Return the (x, y) coordinate for the center point of the cell that contains the specified text.  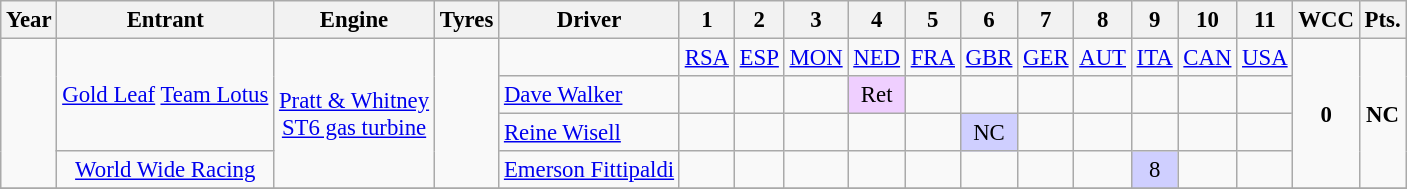
FRA (932, 58)
USA (1265, 58)
WCC (1326, 20)
RSA (706, 58)
Gold Leaf Team Lotus (166, 96)
1 (706, 20)
Entrant (166, 20)
Pts. (1382, 20)
3 (816, 20)
9 (1154, 20)
Dave Walker (590, 95)
NED (876, 58)
10 (1208, 20)
Pratt & WhitneyST6 gas turbine (354, 114)
Tyres (466, 20)
CAN (1208, 58)
MON (816, 58)
World Wide Racing (166, 170)
6 (988, 20)
GBR (988, 58)
Emerson Fittipaldi (590, 170)
2 (759, 20)
Ret (876, 95)
4 (876, 20)
ESP (759, 58)
GER (1046, 58)
AUT (1102, 58)
Reine Wisell (590, 133)
Year (29, 20)
11 (1265, 20)
Engine (354, 20)
ITA (1154, 58)
Driver (590, 20)
0 (1326, 114)
7 (1046, 20)
5 (932, 20)
